Search for the cell housing the specified text and yield its [x, y] center coordinate. 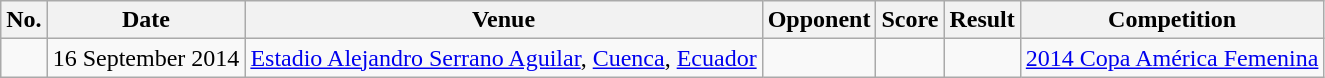
Estadio Alejandro Serrano Aguilar, Cuenca, Ecuador [504, 58]
16 September 2014 [146, 58]
Venue [504, 20]
2014 Copa América Femenina [1172, 58]
Score [910, 20]
Opponent [819, 20]
Date [146, 20]
No. [24, 20]
Result [982, 20]
Competition [1172, 20]
